Locate the cell with the specified text and output its [X, Y] center coordinate. 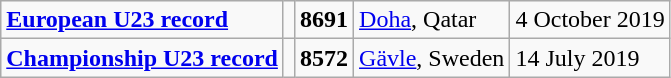
Gävle, Sweden [432, 58]
4 October 2019 [590, 20]
Doha, Qatar [432, 20]
European U23 record [142, 20]
8572 [324, 58]
8691 [324, 20]
14 July 2019 [590, 58]
Championship U23 record [142, 58]
